Pinpoint the cell where the given text exists, returning its [x, y] midpoint coordinate. 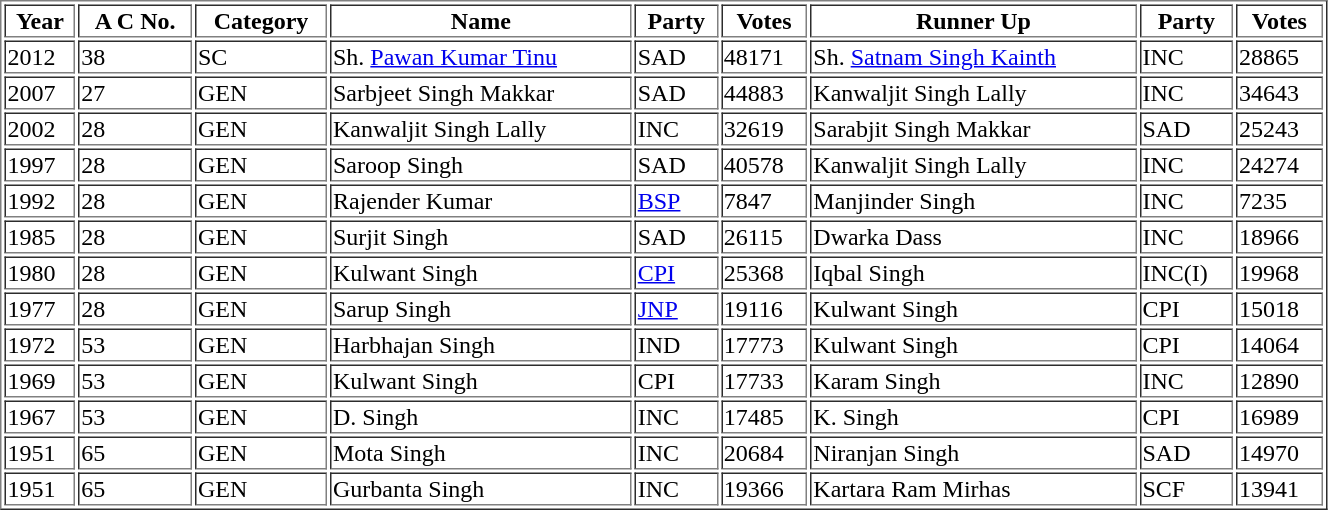
17733 [764, 380]
7847 [764, 200]
2007 [40, 92]
19116 [764, 308]
25368 [764, 272]
BSP [676, 200]
A C No. [135, 20]
38 [135, 56]
40578 [764, 164]
16989 [1280, 416]
1977 [40, 308]
2002 [40, 128]
Sh. Pawan Kumar Tinu [481, 56]
14970 [1280, 452]
2012 [40, 56]
12890 [1280, 380]
1980 [40, 272]
K. Singh [973, 416]
19968 [1280, 272]
Sh. Satnam Singh Kainth [973, 56]
Runner Up [973, 20]
25243 [1280, 128]
IND [676, 344]
17485 [764, 416]
44883 [764, 92]
1992 [40, 200]
Surjit Singh [481, 236]
18966 [1280, 236]
Sarup Singh [481, 308]
13941 [1280, 488]
Iqbal Singh [973, 272]
1969 [40, 380]
D. Singh [481, 416]
32619 [764, 128]
SC [261, 56]
Kartara Ram Mirhas [973, 488]
JNP [676, 308]
1985 [40, 236]
Gurbanta Singh [481, 488]
Sarabjit Singh Makkar [973, 128]
19366 [764, 488]
Saroop Singh [481, 164]
Karam Singh [973, 380]
28865 [1280, 56]
Name [481, 20]
48171 [764, 56]
Mota Singh [481, 452]
14064 [1280, 344]
Category [261, 20]
26115 [764, 236]
34643 [1280, 92]
INC(I) [1187, 272]
20684 [764, 452]
Rajender Kumar [481, 200]
Dwarka Dass [973, 236]
Manjinder Singh [973, 200]
SCF [1187, 488]
1997 [40, 164]
7235 [1280, 200]
15018 [1280, 308]
1967 [40, 416]
17773 [764, 344]
Niranjan Singh [973, 452]
Year [40, 20]
24274 [1280, 164]
Sarbjeet Singh Makkar [481, 92]
1972 [40, 344]
Harbhajan Singh [481, 344]
27 [135, 92]
